Search for the cell housing the specified text and yield its (X, Y) center coordinate. 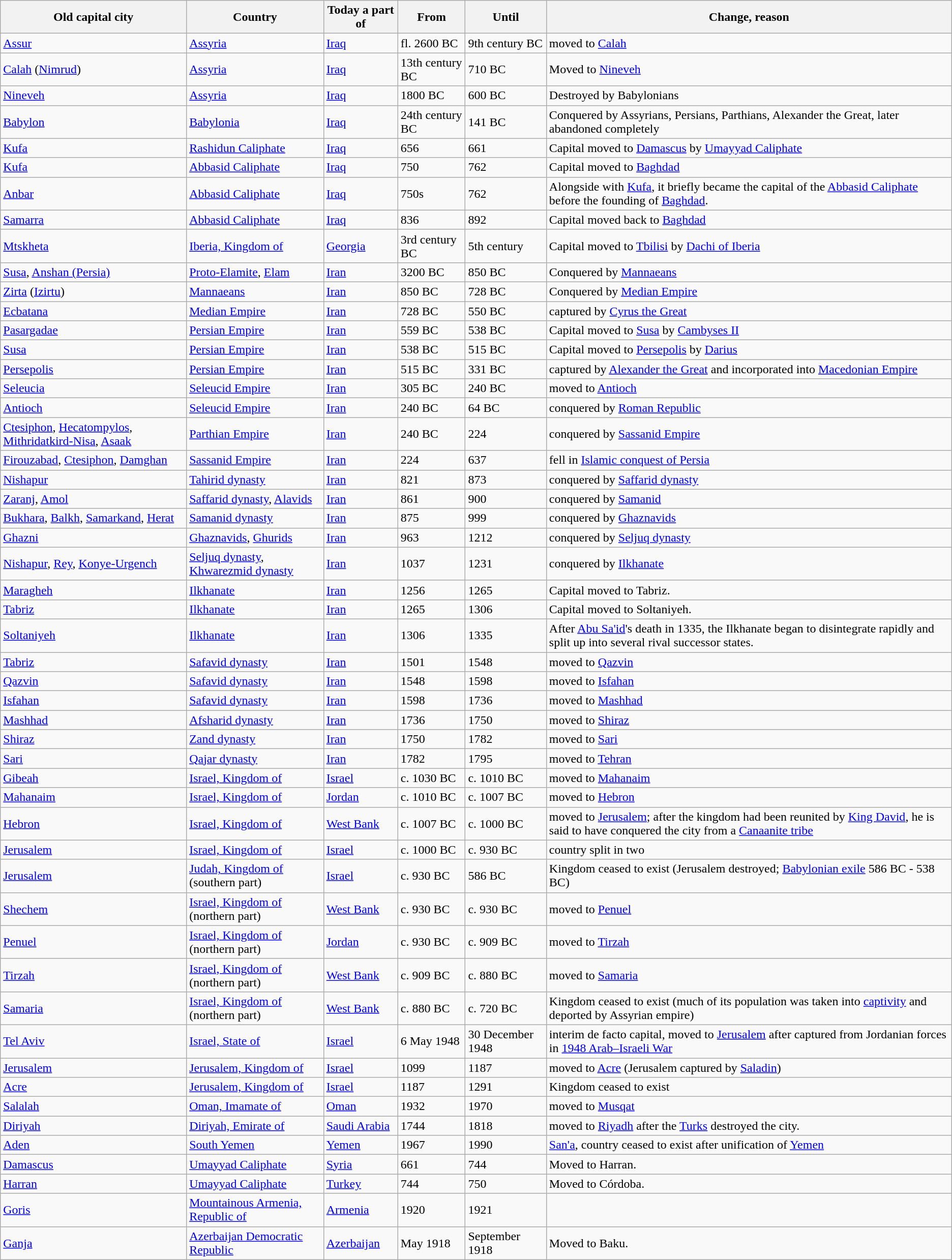
Judah, Kingdom of (southern part) (255, 876)
Ghazni (94, 537)
moved to Calah (749, 43)
9th century BC (505, 43)
637 (505, 460)
550 BC (505, 311)
Nishapur, Rey, Konye-Urgench (94, 563)
750s (431, 193)
Mahanaim (94, 797)
Samaria (94, 1008)
30 December 1948 (505, 1041)
Conquered by Median Empire (749, 291)
moved to Shiraz (749, 720)
moved to Acre (Jerusalem captured by Saladin) (749, 1067)
moved to Sari (749, 739)
1920 (431, 1210)
Zirta (Izirtu) (94, 291)
Ghaznavids, Ghurids (255, 537)
Conquered by Assyrians, Persians, Parthians, Alexander the Great, later abandoned completely (749, 122)
Tel Aviv (94, 1041)
moved to Musqat (749, 1106)
1800 BC (431, 96)
Zand dynasty (255, 739)
fl. 2600 BC (431, 43)
Seleucia (94, 388)
1795 (505, 759)
559 BC (431, 331)
moved to Penuel (749, 909)
875 (431, 518)
1967 (431, 1145)
Kingdom ceased to exist (much of its population was taken into captivity and deported by Assyrian empire) (749, 1008)
Salalah (94, 1106)
1818 (505, 1126)
1231 (505, 563)
moved to Mashhad (749, 701)
conquered by Seljuq dynasty (749, 537)
Alongside with Kufa, it briefly became the capital of the Abbasid Caliphate before the founding of Baghdad. (749, 193)
6 May 1948 (431, 1041)
Capital moved back to Baghdad (749, 220)
Proto-Elamite, Elam (255, 272)
Maragheh (94, 590)
Soltaniyeh (94, 636)
Until (505, 17)
Nishapur (94, 479)
1921 (505, 1210)
Moved to Harran. (749, 1164)
710 BC (505, 69)
Mannaeans (255, 291)
Azerbaijan Democratic Republic (255, 1243)
moved to Riyadh after the Turks destroyed the city. (749, 1126)
Saffarid dynasty, Alavids (255, 499)
Tahirid dynasty (255, 479)
Georgia (361, 246)
Damascus (94, 1164)
Old capital city (94, 17)
Hebron (94, 824)
Diriyah (94, 1126)
conquered by Saffarid dynasty (749, 479)
999 (505, 518)
Calah (Nimrud) (94, 69)
Mountainous Armenia, Republic of (255, 1210)
Babylonia (255, 122)
1501 (431, 662)
586 BC (505, 876)
Azerbaijan (361, 1243)
Capital moved to Tabriz. (749, 590)
fell in Islamic conquest of Persia (749, 460)
Moved to Nineveh (749, 69)
Capital moved to Persepolis by Darius (749, 350)
moved to Isfahan (749, 681)
Change, reason (749, 17)
Parthian Empire (255, 434)
Susa (94, 350)
1099 (431, 1067)
Aden (94, 1145)
Firouzabad, Ctesiphon, Damghan (94, 460)
Capital moved to Baghdad (749, 167)
1970 (505, 1106)
Capital moved to Soltaniyeh. (749, 609)
1335 (505, 636)
Moved to Córdoba. (749, 1184)
moved to Hebron (749, 797)
conquered by Ghaznavids (749, 518)
Zaranj, Amol (94, 499)
1990 (505, 1145)
September 1918 (505, 1243)
Seljuq dynasty, Khwarezmid dynasty (255, 563)
Shiraz (94, 739)
Ecbatana (94, 311)
conquered by Ilkhanate (749, 563)
Syria (361, 1164)
Anbar (94, 193)
moved to Antioch (749, 388)
821 (431, 479)
Nineveh (94, 96)
Persepolis (94, 369)
Sari (94, 759)
c. 1030 BC (431, 778)
Ganja (94, 1243)
Susa, Anshan (Persia) (94, 272)
Ctesiphon, Hecatompylos, Mithridatkird-Nisa, Asaak (94, 434)
24th century BC (431, 122)
Oman, Imamate of (255, 1106)
moved to Tehran (749, 759)
64 BC (505, 408)
South Yemen (255, 1145)
Today a part of (361, 17)
Diriyah, Emirate of (255, 1126)
moved to Jerusalem; after the kingdom had been reunited by King David, he is said to have conquered the city from a Canaanite tribe (749, 824)
Turkey (361, 1184)
Isfahan (94, 701)
conquered by Sassanid Empire (749, 434)
moved to Qazvin (749, 662)
Samanid dynasty (255, 518)
Saudi Arabia (361, 1126)
836 (431, 220)
Destroyed by Babylonians (749, 96)
Country (255, 17)
Shechem (94, 909)
moved to Tirzah (749, 942)
600 BC (505, 96)
305 BC (431, 388)
From (431, 17)
Bukhara, Balkh, Samarkand, Herat (94, 518)
Harran (94, 1184)
Rashidun Caliphate (255, 148)
Moved to Baku. (749, 1243)
Tirzah (94, 975)
conquered by Roman Republic (749, 408)
331 BC (505, 369)
Median Empire (255, 311)
Penuel (94, 942)
Qajar dynasty (255, 759)
Antioch (94, 408)
Armenia (361, 1210)
Iberia, Kingdom of (255, 246)
Oman (361, 1106)
873 (505, 479)
1037 (431, 563)
Acre (94, 1087)
Capital moved to Tbilisi by Dachi of Iberia (749, 246)
Mashhad (94, 720)
Assur (94, 43)
Conquered by Mannaeans (749, 272)
1932 (431, 1106)
Gibeah (94, 778)
13th century BC (431, 69)
Afsharid dynasty (255, 720)
3rd century BC (431, 246)
moved to Samaria (749, 975)
Kingdom ceased to exist (Jerusalem destroyed; Babylonian exile 586 BC - 538 BC) (749, 876)
Mtskheta (94, 246)
captured by Alexander the Great and incorporated into Macedonian Empire (749, 369)
3200 BC (431, 272)
Qazvin (94, 681)
May 1918 (431, 1243)
Capital moved to Susa by Cambyses II (749, 331)
moved to Mahanaim (749, 778)
Babylon (94, 122)
900 (505, 499)
656 (431, 148)
Kingdom ceased to exist (749, 1087)
Sassanid Empire (255, 460)
861 (431, 499)
Israel, State of (255, 1041)
Yemen (361, 1145)
conquered by Samanid (749, 499)
963 (431, 537)
5th century (505, 246)
San'a, country ceased to exist after unification of Yemen (749, 1145)
interim de facto capital, moved to Jerusalem after captured from Jordanian forces in 1948 Arab–Israeli War (749, 1041)
country split in two (749, 850)
1256 (431, 590)
892 (505, 220)
Pasargadae (94, 331)
Capital moved to Damascus by Umayyad Caliphate (749, 148)
141 BC (505, 122)
1291 (505, 1087)
After Abu Sa'id's death in 1335, the Ilkhanate began to disintegrate rapidly and split up into several rival successor states. (749, 636)
Samarra (94, 220)
captured by Cyrus the Great (749, 311)
1212 (505, 537)
c. 720 BC (505, 1008)
Goris (94, 1210)
1744 (431, 1126)
